Extract the (X, Y) coordinate from the center of the cell holding the provided text.  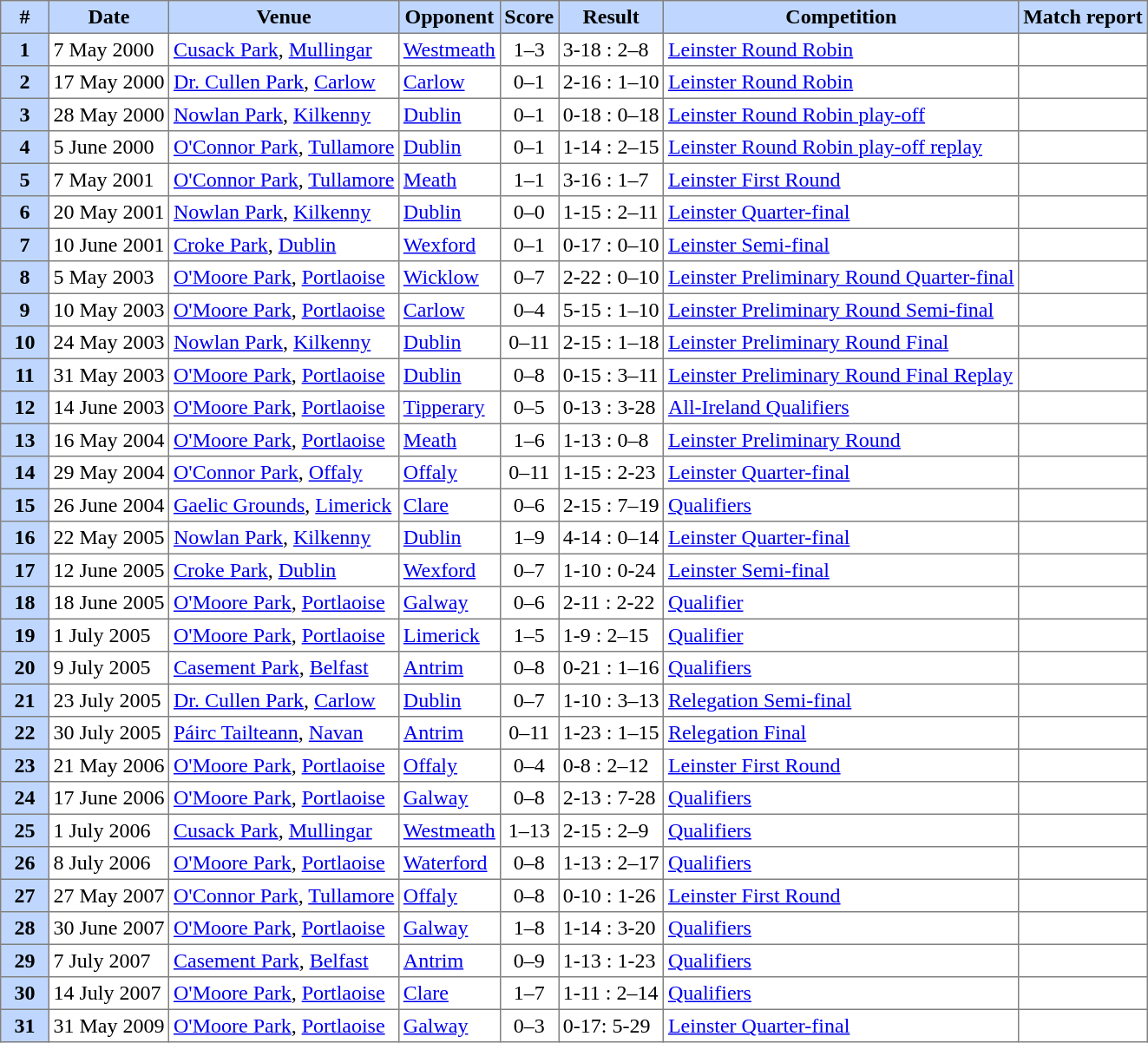
1-13 : 0–8 (611, 440)
Leinster Preliminary Round Semi-final (842, 310)
0-17: 5-29 (611, 1026)
1–3 (529, 49)
24 (25, 798)
15 (25, 505)
0-10 : 1-26 (611, 895)
O'Connor Park, Offaly (285, 473)
1 (25, 49)
7 May 2000 (108, 49)
1-14 : 3-20 (611, 928)
5 May 2003 (108, 278)
7 (25, 245)
12 (25, 408)
Wicklow (449, 278)
5 (25, 180)
10 May 2003 (108, 310)
16 (25, 538)
3 (25, 115)
All-Ireland Qualifiers (842, 408)
26 June 2004 (108, 505)
Venue (285, 17)
25 (25, 830)
Waterford (449, 863)
1-13 : 1-23 (611, 961)
1–9 (529, 538)
2-16 : 1–10 (611, 82)
Relegation Final (842, 733)
1–8 (529, 928)
0-21 : 1–16 (611, 668)
23 (25, 765)
26 (25, 863)
4-14 : 0–14 (611, 538)
18 June 2005 (108, 603)
31 (25, 1026)
1 July 2006 (108, 830)
Páirc Tailteann, Navan (285, 733)
8 July 2006 (108, 863)
11 (25, 375)
9 (25, 310)
0-15 : 3–11 (611, 375)
1–1 (529, 180)
1–6 (529, 440)
28 (25, 928)
Match report (1083, 17)
Leinster Preliminary Round (842, 440)
Competition (842, 17)
1–7 (529, 994)
6 (25, 213)
23 July 2005 (108, 700)
Leinster Round Robin play-off replay (842, 148)
10 June 2001 (108, 245)
1–5 (529, 635)
21 May 2006 (108, 765)
1-14 : 2–15 (611, 148)
# (25, 17)
7 July 2007 (108, 961)
1-10 : 3–13 (611, 700)
0–0 (529, 213)
30 July 2005 (108, 733)
1–13 (529, 830)
Score (529, 17)
Leinster Preliminary Round Quarter-final (842, 278)
13 (25, 440)
31 May 2003 (108, 375)
0-8 : 2–12 (611, 765)
Leinster Preliminary Round Final (842, 343)
Result (611, 17)
3-16 : 1–7 (611, 180)
2-15 : 2–9 (611, 830)
Leinster Preliminary Round Final Replay (842, 375)
10 (25, 343)
17 (25, 570)
14 (25, 473)
24 May 2003 (108, 343)
1-23 : 1–15 (611, 733)
0–5 (529, 408)
14 July 2007 (108, 994)
0-17 : 0–10 (611, 245)
0–3 (529, 1026)
1-15 : 2-23 (611, 473)
21 (25, 700)
1-15 : 2–11 (611, 213)
7 May 2001 (108, 180)
2-22 : 0–10 (611, 278)
5-15 : 1–10 (611, 310)
22 May 2005 (108, 538)
17 June 2006 (108, 798)
Relegation Semi-final (842, 700)
14 June 2003 (108, 408)
1-9 : 2–15 (611, 635)
30 June 2007 (108, 928)
9 July 2005 (108, 668)
16 May 2004 (108, 440)
29 (25, 961)
1 July 2005 (108, 635)
3-18 : 2–8 (611, 49)
1-10 : 0-24 (611, 570)
27 May 2007 (108, 895)
20 (25, 668)
2-13 : 7-28 (611, 798)
27 (25, 895)
12 June 2005 (108, 570)
17 May 2000 (108, 82)
Opponent (449, 17)
2-11 : 2-22 (611, 603)
5 June 2000 (108, 148)
28 May 2000 (108, 115)
Leinster Round Robin play-off (842, 115)
8 (25, 278)
2-15 : 7–19 (611, 505)
Gaelic Grounds, Limerick (285, 505)
4 (25, 148)
19 (25, 635)
20 May 2001 (108, 213)
18 (25, 603)
31 May 2009 (108, 1026)
0-18 : 0–18 (611, 115)
0–9 (529, 961)
Tipperary (449, 408)
0-13 : 3-28 (611, 408)
2-15 : 1–18 (611, 343)
2 (25, 82)
1-13 : 2–17 (611, 863)
30 (25, 994)
Date (108, 17)
29 May 2004 (108, 473)
Limerick (449, 635)
22 (25, 733)
1-11 : 2–14 (611, 994)
